From the cell containing the given text, extract its center point as [x, y] coordinate. 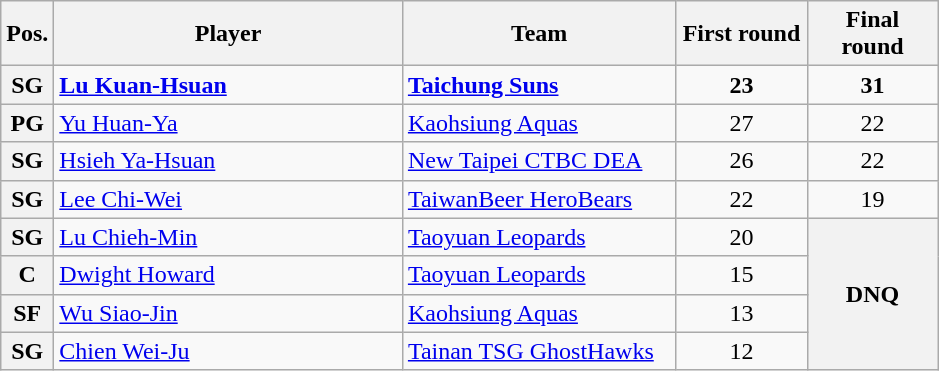
26 [742, 161]
C [28, 275]
Pos. [28, 34]
Taichung Suns [539, 85]
19 [872, 199]
23 [742, 85]
PG [28, 123]
Tainan TSG GhostHawks [539, 351]
SF [28, 313]
31 [872, 85]
Chien Wei-Ju [228, 351]
Lu Chieh-Min [228, 237]
15 [742, 275]
First round [742, 34]
27 [742, 123]
Lee Chi-Wei [228, 199]
New Taipei CTBC DEA [539, 161]
Dwight Howard [228, 275]
TaiwanBeer HeroBears [539, 199]
Yu Huan-Ya [228, 123]
20 [742, 237]
12 [742, 351]
Hsieh Ya-Hsuan [228, 161]
Final round [872, 34]
DNQ [872, 294]
Player [228, 34]
Lu Kuan-Hsuan [228, 85]
Team [539, 34]
13 [742, 313]
Wu Siao-Jin [228, 313]
